From the cell containing the given text, extract its center point as [X, Y] coordinate. 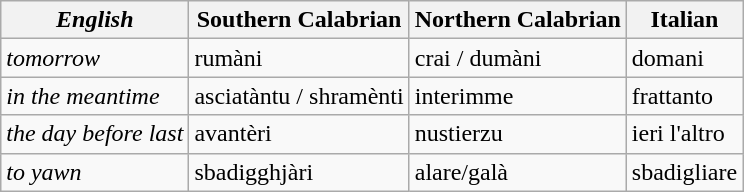
the day before last [95, 134]
avantèri [299, 134]
asciatàntu / shramènti [299, 96]
English [95, 20]
alare/galà [518, 172]
rumàni [299, 58]
sbadigghjàri [299, 172]
nustierzu [518, 134]
domani [684, 58]
Northern Calabrian [518, 20]
Italian [684, 20]
Southern Calabrian [299, 20]
ieri l'altro [684, 134]
interimme [518, 96]
tomorrow [95, 58]
to yawn [95, 172]
sbadigliare [684, 172]
frattanto [684, 96]
in the meantime [95, 96]
crai / dumàni [518, 58]
